Return [X, Y] of the center of cell containing provided text 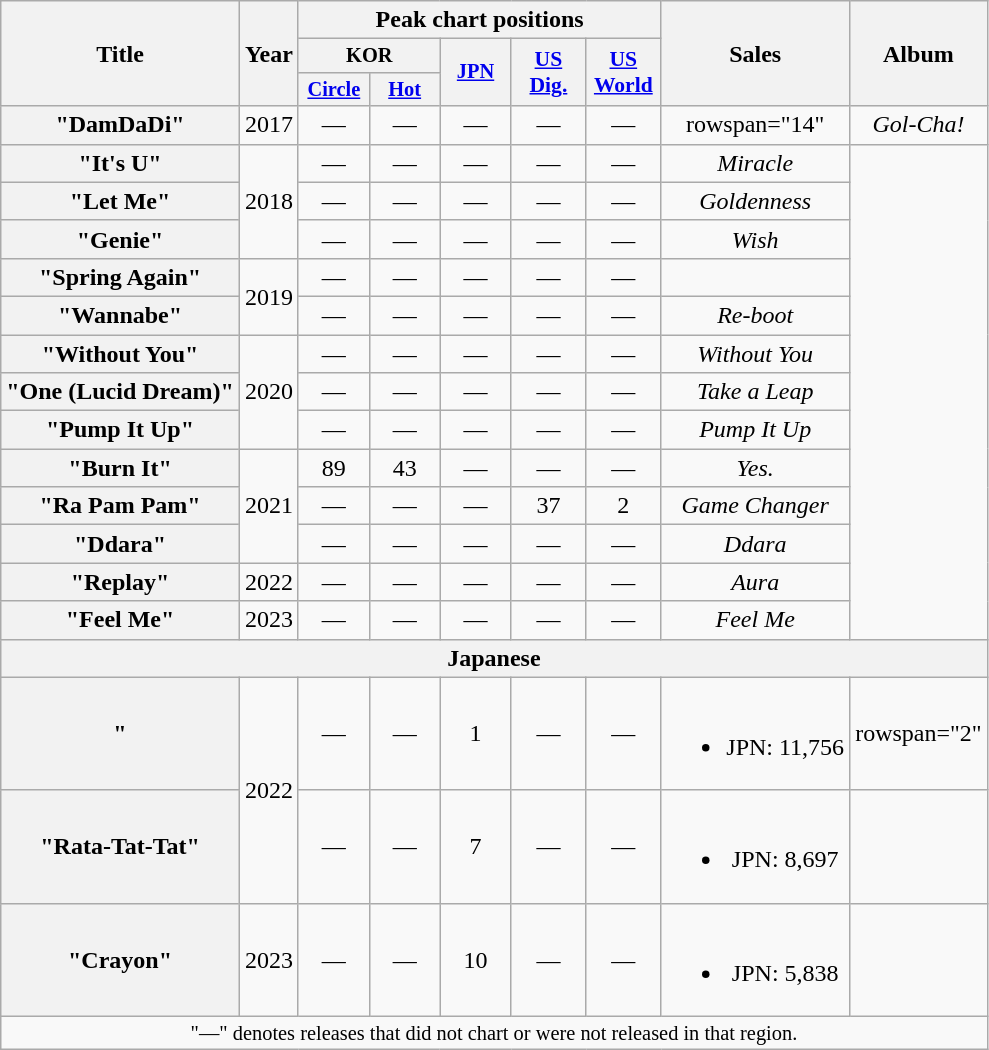
rowspan="14" [756, 125]
Title [120, 54]
JPN: 8,697 [756, 846]
"Genie" [120, 239]
Gol-Cha! [919, 125]
43 [404, 468]
"Burn It" [120, 468]
2 [624, 506]
Album [919, 54]
"Wannabe" [120, 315]
" [120, 734]
"Feel Me" [120, 620]
2018 [268, 201]
Miracle [756, 163]
USDig. [548, 72]
"Pump It Up" [120, 430]
Feel Me [756, 620]
2021 [268, 506]
Japanese [494, 658]
"Let Me" [120, 201]
2017 [268, 125]
Aura [756, 582]
"—" denotes releases that did not chart or were not released in that region. [494, 1033]
"Replay" [120, 582]
JPN: 11,756 [756, 734]
Pump It Up [756, 430]
"It's U" [120, 163]
USWorld [624, 72]
"Ddara" [120, 544]
Year [268, 54]
"One (Lucid Dream)" [120, 392]
"Ra Pam Pam" [120, 506]
Hot [404, 89]
7 [476, 846]
Wish [756, 239]
"Crayon" [120, 960]
Re-boot [756, 315]
Without You [756, 353]
10 [476, 960]
37 [548, 506]
"Spring Again" [120, 277]
Ddara [756, 544]
Yes. [756, 468]
Sales [756, 54]
Circle [334, 89]
JPN [476, 72]
Take a Leap [756, 392]
89 [334, 468]
1 [476, 734]
2019 [268, 296]
"DamDaDi" [120, 125]
rowspan="2" [919, 734]
Peak chart positions [479, 20]
2020 [268, 391]
"Rata-Tat-Tat" [120, 846]
KOR [369, 56]
"Without You" [120, 353]
Goldenness [756, 201]
JPN: 5,838 [756, 960]
Game Changer [756, 506]
